Output the (X, Y) coordinate of the center of the cell containing the given text.  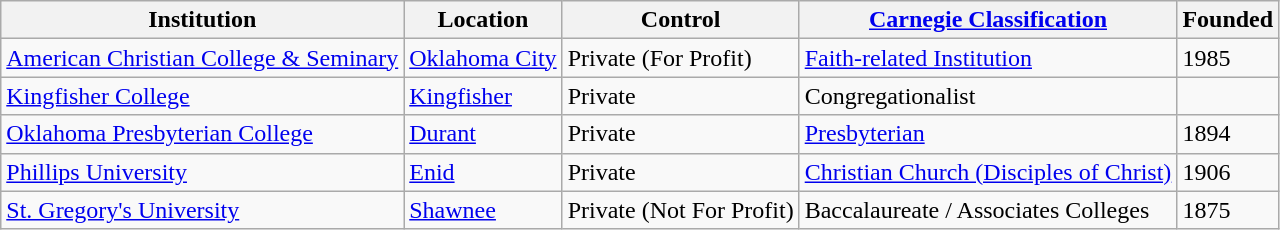
Control (680, 20)
1906 (1228, 172)
Christian Church (Disciples of Christ) (988, 172)
Institution (202, 20)
Enid (483, 172)
1894 (1228, 134)
Baccalaureate / Associates Colleges (988, 210)
1985 (1228, 58)
Oklahoma Presbyterian College (202, 134)
Shawnee (483, 210)
Durant (483, 134)
Presbyterian (988, 134)
Founded (1228, 20)
Private (For Profit) (680, 58)
Oklahoma City (483, 58)
Location (483, 20)
Kingfisher (483, 96)
Kingfisher College (202, 96)
Phillips University (202, 172)
St. Gregory's University (202, 210)
Carnegie Classification (988, 20)
Congregationalist (988, 96)
1875 (1228, 210)
Faith-related Institution (988, 58)
Private (Not For Profit) (680, 210)
American Christian College & Seminary (202, 58)
